Find where the given text appears and provide that cell's center as (x, y) coordinate. 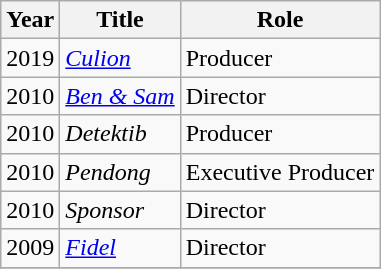
Title (120, 20)
Sponsor (120, 210)
Role (280, 20)
Detektib (120, 134)
Executive Producer (280, 172)
2009 (30, 248)
2019 (30, 58)
Culion (120, 58)
Fidel (120, 248)
Year (30, 20)
Pendong (120, 172)
Ben & Sam (120, 96)
